Scan for the cell matching the given text and deliver its (x, y) coordinate at center. 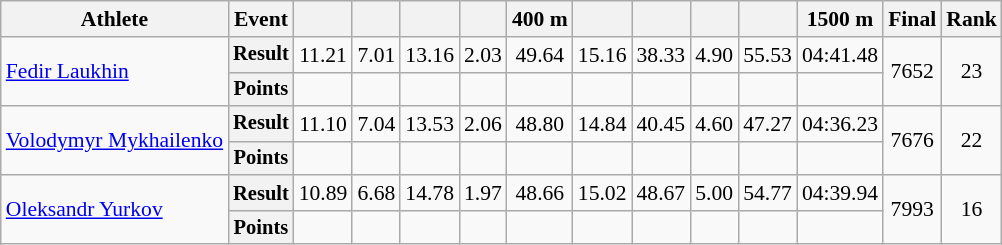
40.45 (662, 124)
Fedir Laukhin (114, 72)
15.02 (602, 193)
4.90 (714, 55)
23 (972, 72)
22 (972, 140)
14.84 (602, 124)
4.60 (714, 124)
04:41.48 (840, 55)
15.16 (602, 55)
5.00 (714, 193)
49.64 (540, 55)
48.66 (540, 193)
400 m (540, 19)
Rank (972, 19)
55.53 (768, 55)
48.67 (662, 193)
14.78 (430, 193)
7.01 (376, 55)
2.06 (483, 124)
1500 m (840, 19)
10.89 (324, 193)
04:39.94 (840, 193)
Volodymyr Mykhailenko (114, 140)
13.16 (430, 55)
7676 (912, 140)
13.53 (430, 124)
11.21 (324, 55)
16 (972, 210)
Final (912, 19)
04:36.23 (840, 124)
1.97 (483, 193)
38.33 (662, 55)
11.10 (324, 124)
Event (261, 19)
Oleksandr Yurkov (114, 210)
54.77 (768, 193)
2.03 (483, 55)
6.68 (376, 193)
7652 (912, 72)
Athlete (114, 19)
47.27 (768, 124)
7993 (912, 210)
48.80 (540, 124)
7.04 (376, 124)
